Provide the [X, Y] coordinate of the cell's center where the given text is located.  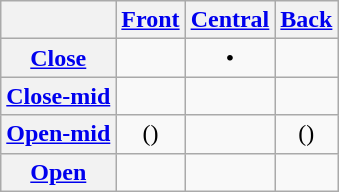
Front [150, 20]
Back [306, 20]
Open [58, 172]
Close-mid [58, 96]
Close [58, 58]
• [230, 58]
Central [230, 20]
Open-mid [58, 134]
